Determine the [x, y] coordinate at the center of the cell enclosing the given text.  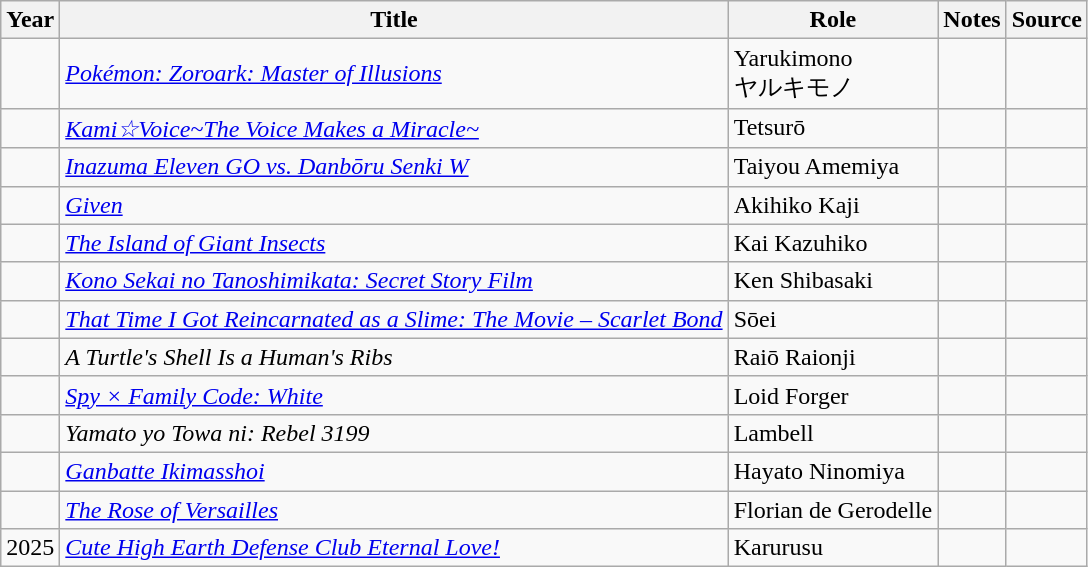
A Turtle's Shell Is a Human's Ribs [394, 357]
Akihiko Kaji [833, 205]
2025 [30, 548]
Kami☆Voice~The Voice Makes a Miracle~ [394, 128]
The Rose of Versailles [394, 509]
Pokémon: Zoroark: Master of Illusions [394, 74]
Karurusu [833, 548]
Loid Forger [833, 395]
Ken Shibasaki [833, 281]
That Time I Got Reincarnated as a Slime: The Movie – Scarlet Bond [394, 319]
Ganbatte Ikimasshoi [394, 471]
Lambell [833, 433]
Yamato yo Towa ni: Rebel 3199 [394, 433]
Sōei [833, 319]
Spy × Family Code: White [394, 395]
Inazuma Eleven GO vs. Danbōru Senki W [394, 167]
Notes [972, 20]
Kai Kazuhiko [833, 243]
Tetsurō [833, 128]
Source [1046, 20]
Hayato Ninomiya [833, 471]
Given [394, 205]
The Island of Giant Insects [394, 243]
Florian de Gerodelle [833, 509]
Cute High Earth Defense Club Eternal Love! [394, 548]
Raiō Raionji [833, 357]
Taiyou Amemiya [833, 167]
Kono Sekai no Tanoshimikata: Secret Story Film [394, 281]
Title [394, 20]
Year [30, 20]
Yarukimonoヤルキモノ [833, 74]
Role [833, 20]
